Output the [X, Y] coordinate of the center of the cell containing the given text.  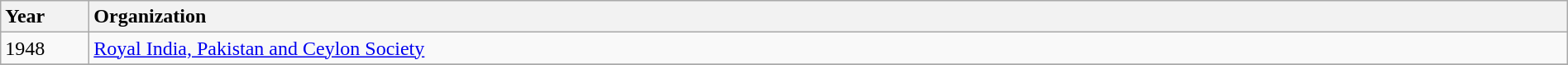
Year [45, 17]
Organization [829, 17]
1948 [45, 48]
Royal India, Pakistan and Ceylon Society [829, 48]
